Scan for the cell matching the given text and deliver its (x, y) coordinate at center. 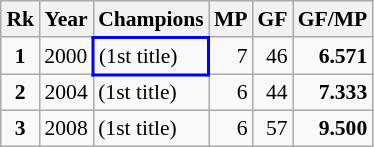
Champions (151, 19)
MP (231, 19)
Rk (20, 19)
9.500 (333, 129)
GF/MP (333, 19)
44 (273, 93)
1 (20, 56)
57 (273, 129)
3 (20, 129)
Year (66, 19)
2004 (66, 93)
2 (20, 93)
7.333 (333, 93)
2008 (66, 129)
46 (273, 56)
6.571 (333, 56)
2000 (66, 56)
GF (273, 19)
7 (231, 56)
